Determine the [X, Y] coordinate at the center of the cell enclosing the given text.  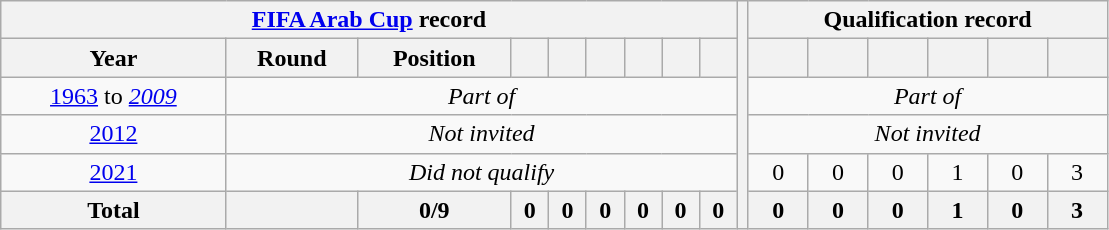
0/9 [434, 210]
2021 [114, 172]
1963 to 2009 [114, 96]
Qualification record [928, 20]
Position [434, 58]
Round [292, 58]
Year [114, 58]
2012 [114, 134]
Did not qualify [482, 172]
Total [114, 210]
FIFA Arab Cup record [369, 20]
